Determine the (X, Y) coordinate at the center of the cell enclosing the given text.  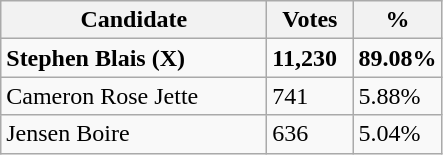
5.88% (398, 96)
5.04% (398, 134)
Jensen Boire (134, 134)
89.08% (398, 58)
11,230 (310, 58)
741 (310, 96)
Candidate (134, 20)
636 (310, 134)
% (398, 20)
Cameron Rose Jette (134, 96)
Votes (310, 20)
Stephen Blais (X) (134, 58)
